Detect which cell encompasses the target text, then output its [X, Y] center coordinate. 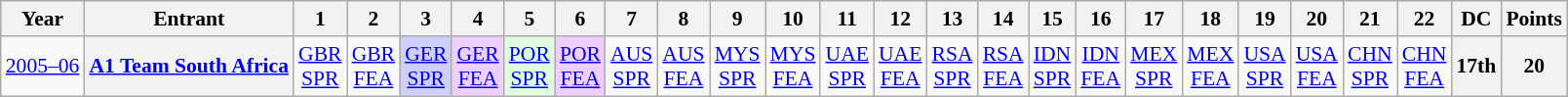
9 [737, 19]
2 [374, 19]
14 [1003, 19]
MEXSPR [1154, 67]
GBRFEA [374, 67]
7 [632, 19]
11 [846, 19]
19 [1264, 19]
5 [529, 19]
MYSSPR [737, 67]
13 [952, 19]
17th [1476, 67]
IDNSPR [1053, 67]
PORFEA [580, 67]
22 [1425, 19]
USASPR [1264, 67]
8 [683, 19]
CHNSPR [1370, 67]
17 [1154, 19]
12 [900, 19]
GBRSPR [320, 67]
MEXFEA [1210, 67]
RSASPR [952, 67]
10 [794, 19]
3 [425, 19]
USAFEA [1316, 67]
GERFEA [478, 67]
RSAFEA [1003, 67]
CHNFEA [1425, 67]
A1 Team South Africa [189, 67]
GERSPR [425, 67]
Entrant [189, 19]
Points [1534, 19]
4 [478, 19]
2005–06 [43, 67]
UAESPR [846, 67]
AUSSPR [632, 67]
6 [580, 19]
21 [1370, 19]
IDNFEA [1100, 67]
Year [43, 19]
UAEFEA [900, 67]
15 [1053, 19]
16 [1100, 19]
18 [1210, 19]
MYSFEA [794, 67]
AUSFEA [683, 67]
1 [320, 19]
DC [1476, 19]
PORSPR [529, 67]
